Detect which cell encompasses the target text, then output its (x, y) center coordinate. 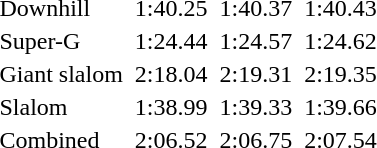
1:39.33 (256, 107)
2:18.04 (171, 74)
1:38.99 (171, 107)
2:19.31 (256, 74)
1:24.57 (256, 41)
1:24.44 (171, 41)
